Search for the cell housing the specified text and yield its (x, y) center coordinate. 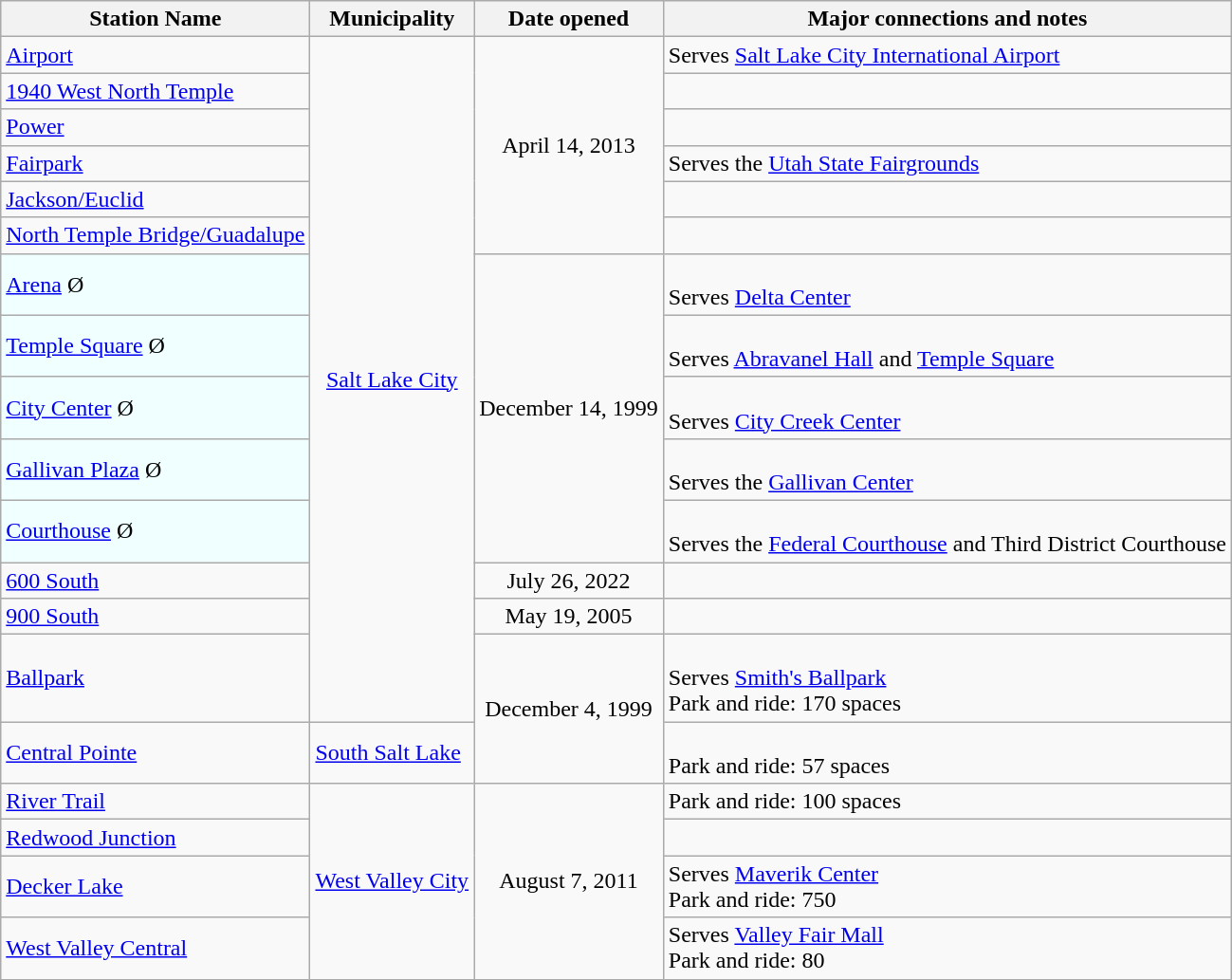
West Valley City (393, 881)
Temple Square Ø (156, 345)
600 South (156, 580)
Date opened (569, 19)
River Trail (156, 802)
December 4, 1999 (569, 710)
Ballpark (156, 678)
Serves Valley Fair MallPark and ride: 80 (947, 949)
900 South (156, 617)
South Salt Lake (393, 753)
Major connections and notes (947, 19)
Decker Lake (156, 886)
Park and ride: 57 spaces (947, 753)
Airport (156, 55)
Gallivan Plaza Ø (156, 469)
Serves Delta Center (947, 285)
Central Pointe (156, 753)
Serves Maverik CenterPark and ride: 750 (947, 886)
May 19, 2005 (569, 617)
Courthouse Ø (156, 531)
August 7, 2011 (569, 881)
Serves City Creek Center (947, 408)
April 14, 2013 (569, 145)
Redwood Junction (156, 838)
Serves the Gallivan Center (947, 469)
West Valley Central (156, 949)
December 14, 1999 (569, 408)
Serves Salt Lake City International Airport (947, 55)
Serves Abravanel Hall and Temple Square (947, 345)
Jackson/Euclid (156, 199)
North Temple Bridge/Guadalupe (156, 235)
Power (156, 127)
Arena Ø (156, 285)
City Center Ø (156, 408)
July 26, 2022 (569, 580)
Fairpark (156, 163)
1940 West North Temple (156, 91)
Serves the Federal Courthouse and Third District Courthouse (947, 531)
Park and ride: 100 spaces (947, 802)
Station Name (156, 19)
Serves Smith's BallparkPark and ride: 170 spaces (947, 678)
Municipality (393, 19)
Serves the Utah State Fairgrounds (947, 163)
Salt Lake City (393, 379)
